Extract the (X, Y) coordinate from the center of the cell holding the provided text.  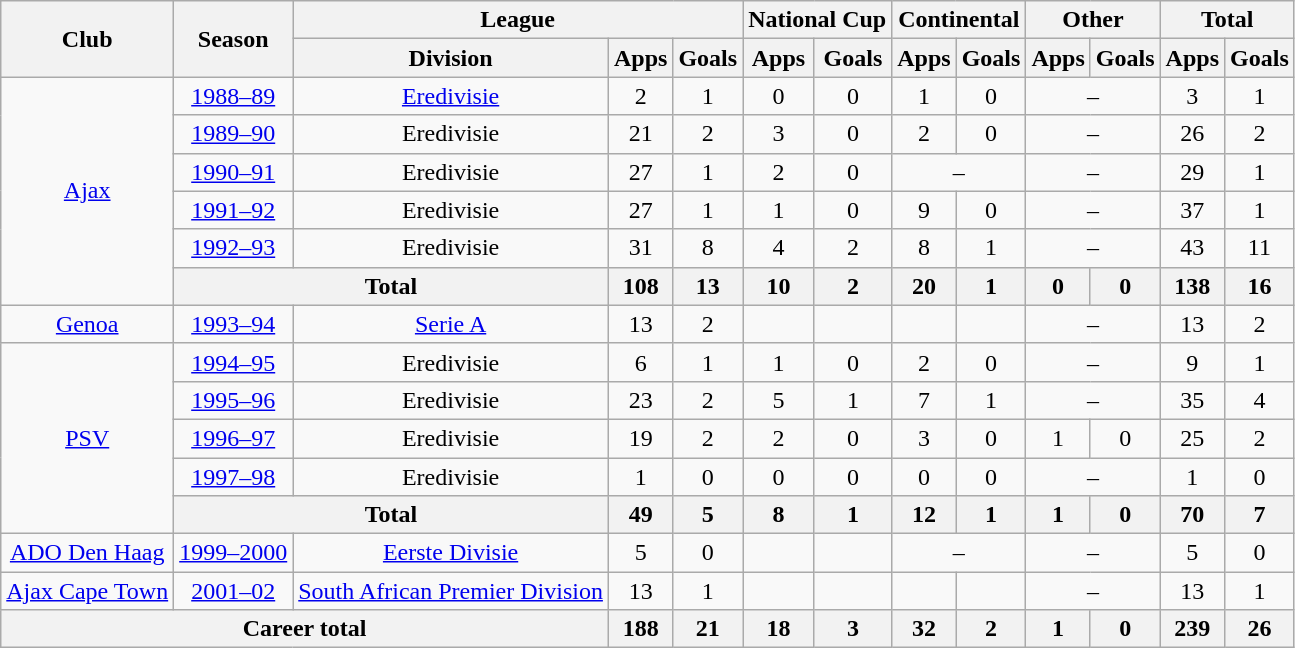
Eerste Divisie (451, 553)
70 (1192, 515)
South African Premier Division (451, 591)
10 (779, 286)
1995–96 (234, 400)
11 (1260, 248)
12 (924, 515)
League (518, 20)
Ajax Cape Town (88, 591)
Division (451, 58)
PSV (88, 438)
25 (1192, 438)
29 (1192, 172)
108 (640, 286)
Continental (959, 20)
49 (640, 515)
19 (640, 438)
Career total (305, 629)
1999–2000 (234, 553)
Ajax (88, 191)
National Cup (818, 20)
20 (924, 286)
43 (1192, 248)
ADO Den Haag (88, 553)
Genoa (88, 324)
1994–95 (234, 362)
Club (88, 39)
Other (1093, 20)
Season (234, 39)
138 (1192, 286)
1988–89 (234, 96)
6 (640, 362)
1996–97 (234, 438)
37 (1192, 210)
35 (1192, 400)
1990–91 (234, 172)
1993–94 (234, 324)
2001–02 (234, 591)
Serie A (451, 324)
1989–90 (234, 134)
1991–92 (234, 210)
32 (924, 629)
18 (779, 629)
188 (640, 629)
239 (1192, 629)
16 (1260, 286)
31 (640, 248)
1992–93 (234, 248)
1997–98 (234, 477)
23 (640, 400)
